Search for the cell housing the specified text and yield its (X, Y) center coordinate. 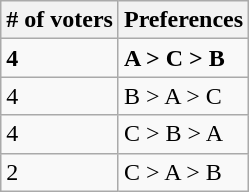
A > C > B (183, 58)
# of voters (60, 20)
C > B > A (183, 134)
Preferences (183, 20)
2 (60, 172)
B > A > C (183, 96)
C > A > B (183, 172)
